Return the [x, y] coordinate for the center point of the cell that contains the specified text.  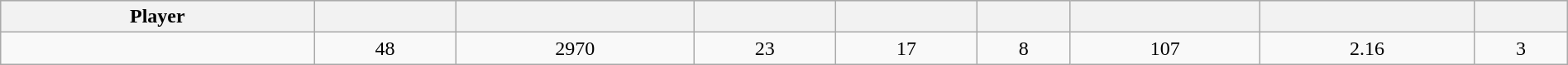
107 [1165, 48]
8 [1024, 48]
23 [764, 48]
48 [385, 48]
2970 [575, 48]
Player [157, 17]
3 [1522, 48]
2.16 [1368, 48]
17 [906, 48]
